Identify which cell holds the provided text, then report its [x, y] central coordinate. 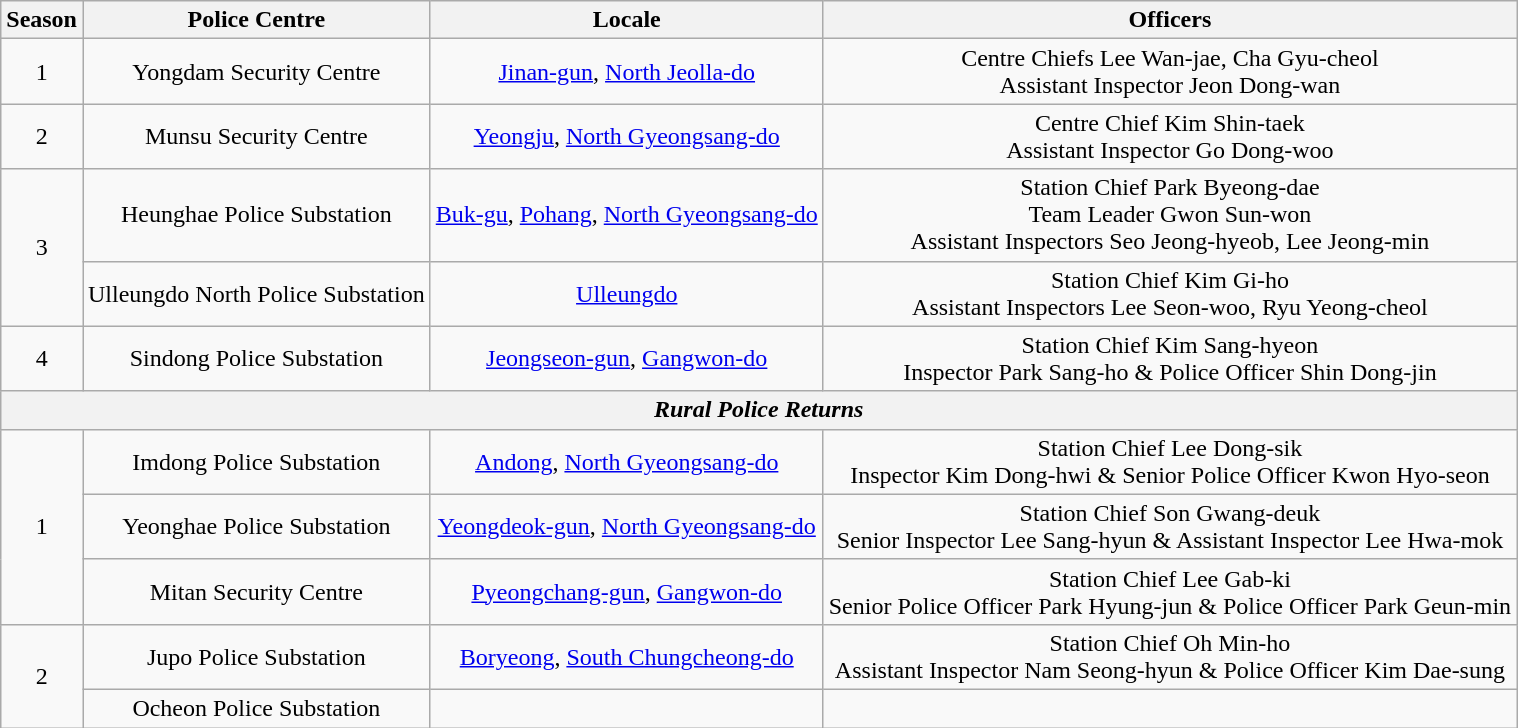
Sindong Police Substation [256, 358]
Jeongseon-gun, Gangwon-do [626, 358]
Pyeongchang-gun, Gangwon-do [626, 592]
3 [42, 248]
Yongdam Security Centre [256, 72]
Jinan-gun, North Jeolla-do [626, 72]
Centre Chief Kim Shin-taekAssistant Inspector Go Dong-woo [1170, 136]
Station Chief Kim Gi-hoAssistant Inspectors Lee Seon-woo, Ryu Yeong-cheol [1170, 294]
Officers [1170, 20]
Munsu Security Centre [256, 136]
4 [42, 358]
Andong, North Gyeongsang-do [626, 462]
Season [42, 20]
Station Chief Oh Min-hoAssistant Inspector Nam Seong-hyun & Police Officer Kim Dae-sung [1170, 656]
Yeongdeok-gun, North Gyeongsang-do [626, 526]
Station Chief Son Gwang-deukSenior Inspector Lee Sang-hyun & Assistant Inspector Lee Hwa-mok [1170, 526]
Buk-gu, Pohang, North Gyeongsang-do [626, 215]
Mitan Security Centre [256, 592]
Ocheon Police Substation [256, 708]
Ulleungdo North Police Substation [256, 294]
Imdong Police Substation [256, 462]
Station Chief Park Byeong-daeTeam Leader Gwon Sun-wonAssistant Inspectors Seo Jeong-hyeob, Lee Jeong-min [1170, 215]
Station Chief Lee Gab-kiSenior Police Officer Park Hyung-jun & Police Officer Park Geun-min [1170, 592]
Jupo Police Substation [256, 656]
Centre Chiefs Lee Wan-jae, Cha Gyu-cheolAssistant Inspector Jeon Dong-wan [1170, 72]
Station Chief Kim Sang-hyeonInspector Park Sang-ho & Police Officer Shin Dong-jin [1170, 358]
Yeongju, North Gyeongsang-do [626, 136]
Ulleungdo [626, 294]
Yeonghae Police Substation [256, 526]
Heunghae Police Substation [256, 215]
Boryeong, South Chungcheong-do [626, 656]
Rural Police Returns [759, 410]
Police Centre [256, 20]
Station Chief Lee Dong-sikInspector Kim Dong-hwi & Senior Police Officer Kwon Hyo-seon [1170, 462]
Locale [626, 20]
